From the cell containing the given text, extract its center point as [x, y] coordinate. 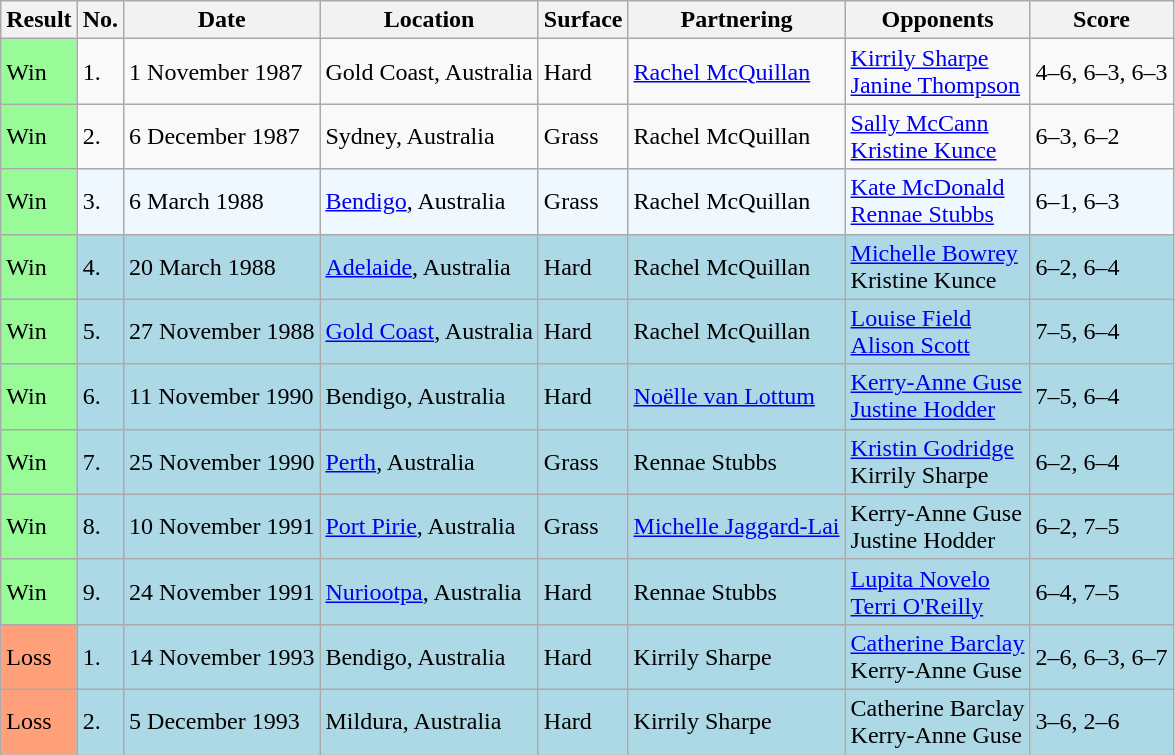
6–3, 6–2 [1102, 136]
27 November 1988 [222, 332]
Result [39, 20]
Opponents [938, 20]
Port Pirie, Australia [429, 526]
Location [429, 20]
11 November 1990 [222, 396]
Sally McCann Kristine Kunce [938, 136]
5 December 1993 [222, 722]
6. [100, 396]
25 November 1990 [222, 462]
Adelaide, Australia [429, 266]
Michelle Jaggard-Lai [736, 526]
20 March 1988 [222, 266]
Michelle Bowrey Kristine Kunce [938, 266]
8. [100, 526]
6 March 1988 [222, 202]
7. [100, 462]
Surface [583, 20]
10 November 1991 [222, 526]
Perth, Australia [429, 462]
6–4, 7–5 [1102, 592]
Kristin Godridge Kirrily Sharpe [938, 462]
Lupita Novelo Terri O'Reilly [938, 592]
4–6, 6–3, 6–3 [1102, 72]
9. [100, 592]
Kate McDonald Rennae Stubbs [938, 202]
Date [222, 20]
4. [100, 266]
2–6, 6–3, 6–7 [1102, 656]
Nuriootpa, Australia [429, 592]
6–1, 6–3 [1102, 202]
24 November 1991 [222, 592]
Louise Field Alison Scott [938, 332]
3. [100, 202]
5. [100, 332]
Score [1102, 20]
No. [100, 20]
Noëlle van Lottum [736, 396]
1 November 1987 [222, 72]
Mildura, Australia [429, 722]
Sydney, Australia [429, 136]
Kirrily Sharpe Janine Thompson [938, 72]
6–2, 7–5 [1102, 526]
Partnering [736, 20]
3–6, 2–6 [1102, 722]
6 December 1987 [222, 136]
14 November 1993 [222, 656]
